Provide the [X, Y] coordinate of the cell's center where the given text is located.  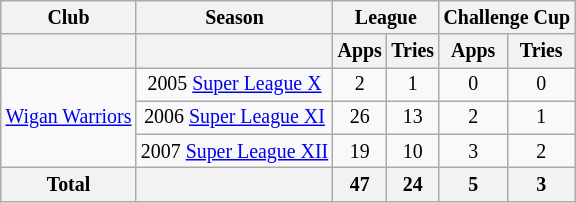
5 [474, 184]
2007 Super League XII [234, 152]
26 [360, 118]
24 [413, 184]
13 [413, 118]
10 [413, 152]
Club [68, 18]
Wigan Warriors [68, 118]
Challenge Cup [507, 18]
Season [234, 18]
47 [360, 184]
2006 Super League XI [234, 118]
2005 Super League X [234, 84]
League [386, 18]
19 [360, 152]
Total [68, 184]
